Capture the cell that displays the provided text and extract its [X, Y] central coordinate. 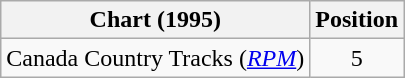
Canada Country Tracks (RPM) [156, 58]
Position [357, 20]
Chart (1995) [156, 20]
5 [357, 58]
